Determine the [X, Y] coordinate at the center of the cell enclosing the given text.  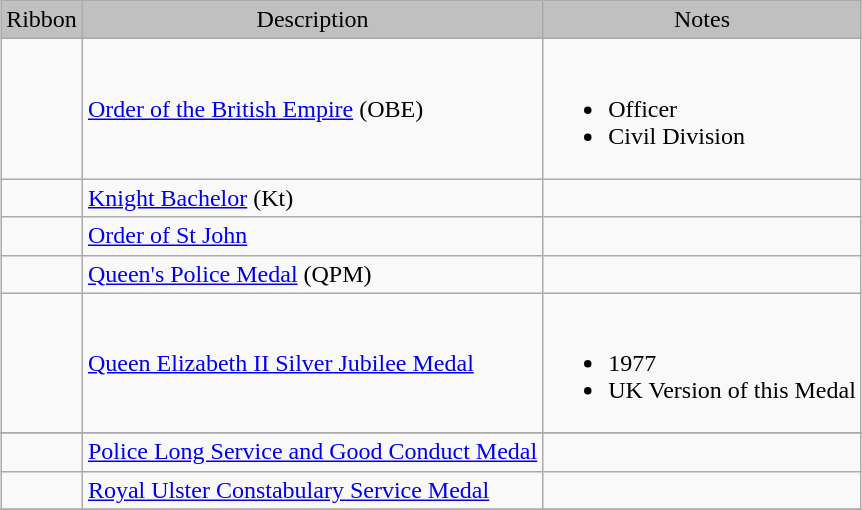
Order of the British Empire (OBE) [312, 109]
Queen Elizabeth II Silver Jubilee Medal [312, 363]
Ribbon [42, 20]
Notes [702, 20]
OfficerCivil Division [702, 109]
1977UK Version of this Medal [702, 363]
Queen's Police Medal (QPM) [312, 274]
Order of St John [312, 236]
Knight Bachelor (Kt) [312, 198]
Police Long Service and Good Conduct Medal [312, 452]
Royal Ulster Constabulary Service Medal [312, 490]
Description [312, 20]
